Search for the cell housing the specified text and yield its (X, Y) center coordinate. 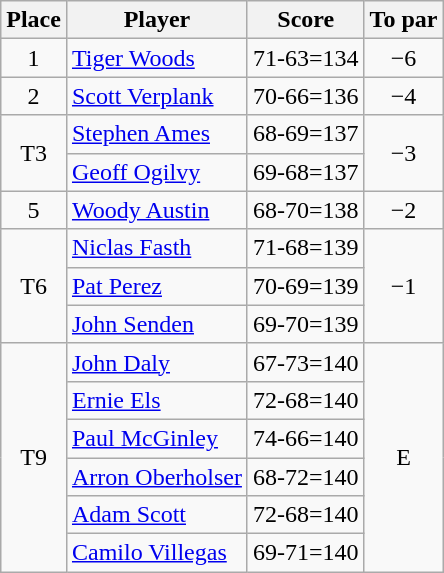
5 (34, 210)
Ernie Els (156, 400)
Geoff Ogilvy (156, 172)
68-72=140 (306, 477)
John Senden (156, 324)
70-66=136 (306, 96)
T6 (34, 286)
T9 (34, 457)
−3 (404, 153)
−2 (404, 210)
Adam Scott (156, 515)
Camilo Villegas (156, 553)
Pat Perez (156, 286)
69-71=140 (306, 553)
Score (306, 20)
−4 (404, 96)
2 (34, 96)
74-66=140 (306, 438)
68-70=138 (306, 210)
67-73=140 (306, 362)
Woody Austin (156, 210)
70-69=139 (306, 286)
Paul McGinley (156, 438)
Player (156, 20)
Tiger Woods (156, 58)
John Daly (156, 362)
69-68=137 (306, 172)
Arron Oberholser (156, 477)
E (404, 457)
1 (34, 58)
71-63=134 (306, 58)
T3 (34, 153)
68-69=137 (306, 134)
Stephen Ames (156, 134)
Place (34, 20)
Niclas Fasth (156, 248)
−6 (404, 58)
Scott Verplank (156, 96)
To par (404, 20)
69-70=139 (306, 324)
−1 (404, 286)
71-68=139 (306, 248)
